Provide the (x, y) coordinate of the cell's center where the given text is located.  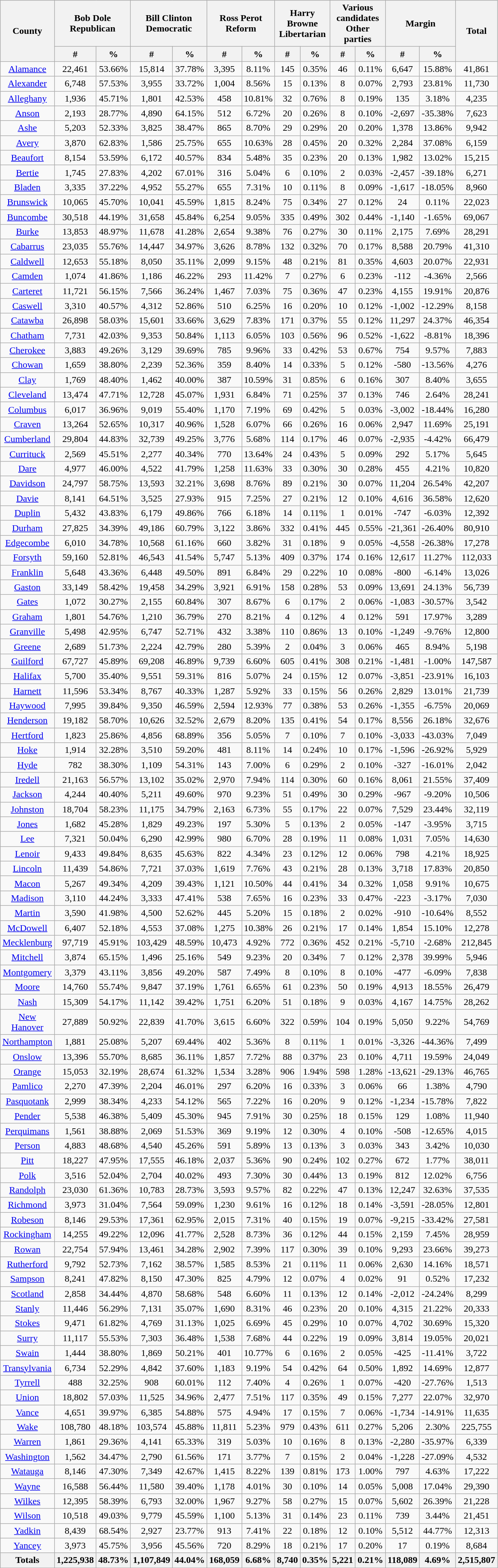
548 (224, 1294)
64.15% (190, 113)
14.75% (437, 1002)
-10.64% (437, 913)
112 (224, 1382)
61.36% (114, 1190)
4,553 (152, 928)
9.96% (258, 350)
69 (287, 409)
6.68% (258, 1560)
1.00% (370, 1472)
52.86% (190, 306)
58.68% (190, 1294)
-1,083 (402, 602)
5,008 (402, 1486)
-3,326 (402, 1042)
3,874 (75, 958)
4,141 (152, 1442)
8,740 (287, 1560)
5,602 (402, 1501)
48.73% (114, 1560)
-26.38% (437, 543)
Warren (27, 1442)
40.96% (190, 424)
5,512 (402, 1531)
45.56% (190, 1545)
56.44% (114, 1486)
11,297 (402, 321)
4,202 (152, 172)
0.86% (315, 631)
Total (476, 31)
77 (287, 706)
34.79% (190, 809)
8,154 (75, 158)
6,290 (152, 839)
39,273 (476, 1249)
50.21% (190, 1353)
335 (287, 217)
0.47% (370, 898)
25.75% (190, 143)
0.85% (315, 380)
5,648 (75, 572)
4,870 (152, 1294)
Carteret (27, 291)
3.77% (258, 1457)
145 (287, 69)
1,186 (152, 276)
356 (224, 735)
458 (224, 98)
11,730 (476, 84)
13,593 (152, 484)
6,734 (75, 1368)
12,247 (402, 1190)
7,162 (152, 1264)
21,739 (476, 691)
50.04% (114, 839)
-2,280 (402, 1442)
8.94% (437, 646)
Pasquotank (27, 1101)
Wilson (27, 1516)
Mitchell (27, 958)
32.28% (114, 750)
55.27% (190, 187)
Nash (27, 1002)
112,033 (476, 558)
8,061 (402, 780)
-3,033 (402, 735)
2.30% (437, 1427)
3.38% (258, 631)
4,856 (152, 735)
Hyde (27, 765)
27.83% (114, 172)
17,232 (476, 1279)
36.79% (190, 617)
-2.68% (437, 943)
2,378 (402, 958)
26,479 (476, 987)
6,385 (152, 1412)
Surry (27, 1338)
11.27% (437, 558)
59,160 (75, 558)
-477 (402, 972)
3,722 (476, 1353)
Scotland (27, 1294)
13.64% (258, 454)
575 (224, 1412)
3,698 (224, 484)
5.17% (437, 454)
-1,734 (402, 1412)
12,800 (476, 631)
69,067 (476, 217)
-420 (402, 1382)
Camden (27, 276)
-223 (402, 898)
4,651 (75, 1412)
2,630 (402, 1264)
-1,249 (402, 631)
402 (224, 1042)
8,960 (476, 187)
65.33% (190, 1442)
49.86% (190, 513)
12,392 (476, 513)
-13.56% (437, 365)
11.42% (258, 276)
Buncombe (27, 217)
11.63% (258, 469)
32 (287, 98)
40.34% (190, 454)
19,182 (75, 721)
57.03% (114, 1397)
32.19% (114, 1072)
39.42% (190, 1002)
9,779 (152, 1516)
5.68% (258, 439)
452 (342, 943)
19.05% (437, 1338)
34 (342, 883)
56,739 (476, 587)
15,309 (75, 1002)
81 (342, 261)
-1,355 (402, 706)
4,233 (152, 1101)
11,446 (75, 1308)
1,690 (224, 1308)
45.89% (114, 661)
5,538 (75, 1116)
52.65% (114, 424)
316 (224, 172)
49,186 (152, 528)
-14.91% (437, 1412)
1,170 (224, 409)
58.39% (114, 1501)
7.69% (437, 232)
0.56% (315, 335)
3.44% (437, 1516)
Wilkes (27, 1501)
-15.78% (437, 1101)
3,955 (152, 84)
9,847 (152, 987)
62.83% (114, 143)
-11.41% (437, 1353)
2,284 (402, 143)
598 (342, 1072)
0.76% (315, 98)
1,496 (152, 958)
2,970 (224, 780)
Wake (27, 1427)
6.70% (258, 839)
49 (342, 1397)
23.66% (437, 1249)
Richmond (27, 1205)
3,814 (402, 1338)
6,159 (476, 143)
45.84% (190, 217)
15,320 (476, 1323)
1,967 (224, 1501)
2,175 (402, 232)
2,069 (152, 1131)
5.30% (258, 824)
3,921 (224, 587)
10,473 (224, 943)
26 (287, 928)
6,339 (476, 1442)
49.60% (190, 795)
12,620 (476, 498)
9,942 (476, 128)
64.51% (114, 498)
56.29% (114, 1308)
48.68% (114, 1145)
Martin (27, 913)
30.69% (437, 1323)
4,315 (402, 1308)
Chatham (27, 335)
Edgecombe (27, 543)
11,204 (402, 484)
2,239 (152, 365)
1,210 (152, 617)
37.03% (190, 868)
21.22% (437, 1308)
834 (224, 158)
39.40% (190, 1486)
-18.05% (437, 187)
40 (287, 1220)
3,883 (75, 350)
1,931 (224, 395)
30,518 (75, 217)
47.41% (190, 898)
6,756 (476, 1175)
197 (224, 824)
0.59% (315, 1022)
58.70% (114, 721)
8.70% (258, 128)
49.25% (190, 439)
34.47% (114, 1457)
70 (342, 247)
61.32% (190, 1072)
6,172 (152, 158)
25.86% (114, 735)
343 (402, 1145)
302 (342, 217)
60.79% (190, 528)
19,458 (152, 587)
4.63% (437, 1472)
80,910 (476, 528)
Margin (420, 23)
6.18% (258, 513)
297 (224, 1086)
14,760 (75, 987)
7.76% (258, 868)
2,829 (402, 691)
46.59% (190, 706)
-1.65% (437, 217)
Bill ClintonDemocratic (169, 23)
-23.91% (437, 676)
1,074 (75, 276)
5.05% (258, 735)
-2,935 (402, 439)
6,254 (224, 217)
Rockingham (27, 1235)
Jackson (27, 795)
11,175 (152, 809)
40.33% (190, 691)
2,224 (152, 646)
865 (224, 128)
538 (224, 898)
11,678 (152, 232)
28,262 (476, 1002)
Franklin (27, 572)
35.40% (114, 676)
-508 (402, 1131)
18,396 (476, 335)
7,731 (75, 335)
-2,697 (402, 113)
52.36% (190, 365)
10,030 (476, 1145)
270 (224, 617)
13.86% (437, 128)
Vance (27, 1412)
41.54% (190, 558)
-580 (402, 365)
3,776 (224, 439)
1,287 (224, 691)
28,674 (152, 1072)
10,820 (476, 469)
Union (27, 1397)
8.53% (258, 1264)
39.97% (114, 1412)
1,751 (224, 1002)
97,719 (75, 943)
50 (342, 987)
68.54% (114, 1531)
39.69% (190, 350)
Montgomery (27, 972)
Bob DoleRepublican (93, 23)
59.31% (190, 676)
53.34% (114, 691)
7,349 (152, 1472)
12.93% (258, 706)
-27.09% (437, 1457)
Cumberland (27, 439)
46.18% (190, 1160)
18,571 (476, 1264)
7,995 (75, 706)
32.00% (190, 1501)
173 (342, 1472)
3,333 (152, 898)
58.23% (114, 809)
308 (342, 661)
9,353 (152, 335)
1,225,938 (75, 1560)
6,747 (152, 631)
104 (342, 1022)
28.73% (190, 1190)
28,959 (476, 1235)
891 (224, 572)
1,058 (402, 883)
43 (287, 868)
11,721 (75, 291)
4.79% (258, 1279)
4,015 (476, 1131)
2,477 (224, 1397)
4.94% (258, 1412)
-21,361 (402, 528)
5,206 (402, 1427)
118,089 (402, 1560)
10.38% (258, 928)
9.27% (258, 1501)
36 (287, 1235)
12,096 (152, 1235)
10,065 (75, 202)
15,814 (152, 69)
15,215 (476, 158)
168,059 (224, 1560)
20.07% (437, 261)
18,227 (75, 1160)
-9.76% (437, 631)
24,797 (75, 484)
4,500 (152, 913)
51.73% (114, 646)
913 (224, 1531)
Pamlico (27, 1086)
8.21% (258, 617)
21,163 (75, 780)
5.39% (258, 646)
3,593 (224, 1190)
37.19% (190, 987)
Orange (27, 1072)
61 (287, 987)
Davie (27, 498)
565 (224, 1101)
945 (224, 1116)
27.93% (190, 498)
39 (342, 1249)
-3,591 (402, 1205)
8.78% (258, 247)
Rowan (27, 1249)
Columbus (27, 409)
Sampson (27, 1279)
64 (342, 1368)
45.07% (190, 395)
29.36% (114, 1442)
11,940 (476, 1116)
7.49% (258, 972)
8,150 (152, 1279)
53.66% (114, 69)
5,946 (476, 958)
Caswell (27, 306)
4.69% (437, 1560)
915 (224, 498)
59.20% (190, 750)
Rutherford (27, 1264)
8,299 (476, 1294)
1,585 (224, 1264)
McDowell (27, 928)
212,845 (476, 943)
798 (402, 854)
89 (287, 484)
19.91% (437, 291)
-747 (402, 513)
40.40% (114, 795)
-1,596 (402, 750)
10,568 (152, 543)
4,842 (152, 1368)
45 (287, 1323)
10,041 (152, 202)
7.91% (258, 1116)
9,551 (152, 676)
1,378 (402, 128)
22.07% (437, 1397)
3,626 (224, 247)
2,037 (224, 1160)
26.18% (437, 721)
5,432 (75, 513)
2,042 (476, 765)
Anson (27, 113)
7,303 (152, 1338)
26,898 (75, 321)
4.34% (258, 854)
65.15% (114, 958)
46,765 (476, 1072)
23,030 (75, 1190)
8.20% (258, 721)
-30.57% (437, 602)
1,513 (476, 1382)
2,569 (75, 454)
1,534 (224, 1072)
28,291 (476, 232)
45.91% (114, 943)
5,409 (152, 1116)
4,890 (152, 113)
-1.00% (437, 661)
34.44% (114, 1294)
60.84% (190, 602)
14,630 (476, 839)
17.97% (437, 617)
3,110 (75, 898)
2,704 (152, 1175)
-9,215 (402, 1220)
12,395 (75, 1501)
29.53% (114, 1220)
3,129 (152, 350)
6.69% (258, 1323)
770 (224, 454)
1,619 (224, 868)
1,415 (224, 1472)
1,561 (75, 1131)
55.18% (114, 261)
-112 (402, 276)
Guilford (27, 661)
8,767 (152, 691)
2,999 (75, 1101)
1,004 (224, 84)
-9.20% (437, 795)
49.50% (190, 572)
12,877 (476, 1368)
1,025 (224, 1323)
21,228 (476, 1501)
34.78% (114, 543)
4,532 (476, 1457)
2,099 (224, 261)
Halifax (27, 676)
39.99% (437, 958)
13,264 (75, 424)
Burke (27, 232)
24,049 (476, 1057)
90 (287, 1160)
22,754 (75, 1249)
82 (287, 1190)
5.20% (258, 913)
22,461 (75, 69)
1,761 (224, 987)
8.56% (258, 84)
816 (224, 676)
37,535 (476, 1190)
7.03% (258, 291)
319 (224, 1442)
48 (287, 261)
4,522 (152, 469)
13.01% (437, 691)
36.58% (437, 498)
9,792 (75, 1264)
8.76% (258, 484)
8,684 (476, 1545)
4,711 (402, 1057)
-28.05% (437, 1205)
Pender (27, 1116)
49.34% (114, 883)
587 (224, 972)
3,718 (402, 868)
45.63% (190, 854)
3,655 (476, 380)
24.13% (437, 587)
17,555 (152, 1160)
6.05% (258, 335)
56.15% (114, 291)
38.88% (114, 1131)
720 (224, 1545)
45.71% (114, 98)
1.38% (437, 1086)
Robeson (27, 1220)
3,510 (152, 750)
Gates (27, 602)
5.04% (258, 172)
Ross PerotReform (241, 23)
465 (402, 646)
38.47% (190, 128)
91 (402, 1279)
41.86% (114, 276)
12,617 (402, 558)
Cherokee (27, 350)
13,026 (476, 572)
-3,851 (402, 676)
1,183 (224, 1368)
2,594 (224, 706)
6,017 (75, 409)
Durham (27, 528)
-1,481 (402, 661)
Ashe (27, 128)
8.31% (258, 1308)
54.12% (190, 1101)
1,869 (152, 1353)
129 (402, 1116)
1,829 (152, 824)
5,203 (75, 128)
15,053 (75, 1072)
60.01% (190, 1382)
1,562 (75, 1457)
8,241 (75, 1279)
43.36% (114, 572)
42.99% (190, 839)
3,395 (224, 69)
20,850 (476, 868)
67,727 (75, 661)
68.89% (190, 735)
8,158 (476, 306)
45.70% (114, 202)
4,167 (402, 1002)
46.89% (190, 661)
48.18% (114, 1427)
8,050 (152, 261)
1,861 (75, 1442)
0.67% (370, 350)
13,461 (152, 1249)
18,925 (476, 854)
53.59% (114, 158)
41.79% (190, 469)
4,883 (75, 1145)
10,783 (152, 1190)
Iredell (27, 780)
23.77% (190, 1531)
54,769 (476, 1022)
785 (224, 350)
5,050 (402, 1022)
3,525 (152, 498)
47.82% (114, 1279)
-4.36% (437, 276)
44.24% (114, 898)
143 (224, 765)
4.92% (258, 943)
Washington (27, 1457)
10.63% (258, 143)
Harnett (27, 691)
-967 (402, 795)
45.26% (190, 1145)
-800 (402, 572)
38.34% (114, 1101)
32,970 (476, 1397)
9,019 (152, 409)
Currituck (27, 454)
746 (402, 395)
1,936 (75, 98)
5,498 (75, 631)
4,616 (402, 498)
158 (287, 587)
6.25% (258, 306)
1,072 (75, 602)
8,635 (152, 854)
7.41% (258, 1531)
3,335 (75, 187)
2,193 (75, 113)
1,113 (224, 335)
3,629 (224, 321)
Randolph (27, 1190)
32.21% (190, 484)
66,479 (476, 439)
5,267 (75, 883)
33.66% (190, 321)
2,654 (224, 232)
24.37% (437, 321)
11,117 (75, 1338)
39.84% (114, 706)
38.57% (190, 1264)
605 (287, 661)
23.44% (437, 809)
26.39% (437, 1501)
1,462 (152, 380)
2,947 (402, 424)
322 (287, 1022)
42.67% (190, 1472)
Greene (27, 646)
54.86% (114, 868)
660 (224, 543)
4,790 (476, 1086)
Avery (27, 143)
812 (402, 1175)
22,931 (476, 261)
1.77% (437, 1160)
8.24% (258, 202)
36.48% (190, 1338)
7,838 (476, 972)
58.75% (114, 484)
2,902 (224, 1249)
7.25% (258, 498)
12,728 (152, 395)
Dare (27, 469)
16,588 (75, 1486)
11,811 (224, 1427)
4.01% (258, 1486)
102 (342, 1160)
16,103 (476, 676)
12,801 (476, 1205)
22,839 (152, 1022)
29,804 (75, 439)
Person (27, 1145)
-327 (402, 765)
Bladen (27, 187)
71 (287, 395)
57.94% (114, 1249)
Stokes (27, 1323)
14,255 (75, 1235)
Watauga (27, 1472)
110 (287, 631)
32,676 (476, 721)
9,433 (75, 854)
32.52% (190, 721)
61.56% (190, 1457)
10.81% (258, 98)
34.29% (190, 587)
55.40% (190, 409)
280 (224, 646)
22,023 (476, 202)
1,275 (224, 928)
52.29% (114, 1368)
-16.01% (437, 765)
10,518 (75, 1516)
55.53% (114, 1338)
11,596 (75, 691)
13,102 (152, 780)
Bertie (27, 172)
401 (224, 1353)
29,390 (476, 1486)
-6.14% (437, 572)
409 (287, 558)
103 (287, 335)
12,313 (476, 1531)
6.91% (258, 587)
3,615 (224, 1022)
34.97% (190, 247)
35.02% (190, 780)
1,528 (224, 424)
2,277 (152, 454)
1,031 (402, 839)
48.59% (190, 943)
2,163 (224, 809)
49.22% (114, 1235)
455 (402, 469)
46.38% (114, 1116)
58.03% (114, 321)
31,658 (152, 217)
7,822 (476, 1101)
50.84% (190, 335)
32.25% (114, 1382)
2,793 (402, 84)
5,645 (476, 454)
3.82% (258, 543)
69,208 (152, 661)
11,525 (152, 1397)
49.20% (190, 972)
54.76% (114, 617)
Catawba (27, 321)
7.51% (258, 1397)
-24.24% (437, 1294)
108,780 (75, 1427)
3,870 (75, 143)
8,552 (476, 913)
45.30% (190, 1116)
7,321 (75, 839)
980 (224, 839)
103,429 (152, 943)
1.08% (437, 1116)
20,021 (476, 1338)
512 (224, 113)
36.96% (114, 409)
Various candidatesOther parties (358, 23)
Cleveland (27, 395)
76 (287, 232)
32,119 (476, 809)
4,312 (152, 306)
Yancey (27, 1545)
47.39% (114, 1086)
Cabarrus (27, 247)
4,209 (152, 883)
54.17% (114, 1002)
3,956 (152, 1545)
13,474 (75, 395)
14.16% (437, 1264)
3.42% (437, 1145)
35.11% (190, 261)
2,270 (75, 1086)
7,049 (476, 735)
20,333 (476, 1308)
754 (402, 350)
-3,002 (402, 409)
-12.65% (437, 1131)
37,409 (476, 780)
33.72% (190, 84)
17.83% (437, 868)
5,221 (342, 1560)
57.53% (114, 84)
31.13% (190, 1323)
-6.09% (437, 972)
139 (287, 1472)
1,178 (224, 1486)
28,241 (476, 395)
42.79% (190, 646)
481 (224, 750)
-1,002 (402, 306)
1,467 (224, 291)
0.55% (370, 528)
Northampton (27, 1042)
20.79% (437, 247)
45.88% (190, 1427)
5,700 (75, 676)
7.72% (258, 1057)
6,793 (152, 1501)
Jones (27, 824)
41.98% (114, 913)
7,499 (476, 1042)
4,244 (75, 795)
0.38% (315, 706)
16,280 (476, 409)
-4,558 (402, 543)
19.59% (437, 1057)
5.07% (258, 676)
20,069 (476, 706)
7.19% (258, 409)
225,755 (476, 1427)
1,823 (75, 735)
6.73% (258, 809)
54.88% (190, 1412)
28.77% (114, 113)
6.65% (258, 987)
7.00% (258, 765)
5,929 (476, 750)
-4.42% (437, 439)
Madison (27, 898)
12.02% (437, 1175)
9,350 (152, 706)
Graham (27, 617)
387 (224, 380)
369 (224, 1131)
New Hanover (27, 1022)
42.03% (114, 335)
7,030 (476, 898)
52.04% (114, 1175)
6,647 (402, 69)
5,198 (476, 646)
1,100 (224, 1516)
970 (224, 795)
Onslow (27, 1057)
Granville (27, 631)
3,715 (476, 824)
510 (224, 306)
-3.17% (437, 898)
7,623 (476, 113)
7,883 (476, 350)
147,587 (476, 661)
Harry BrowneLibertarian (302, 23)
47.71% (114, 395)
-18.44% (437, 409)
55.74% (114, 987)
1,107,849 (152, 1560)
54.31% (190, 765)
6,179 (152, 513)
11,580 (152, 1486)
Perquimans (27, 1131)
32,739 (152, 439)
797 (402, 1472)
2,566 (476, 276)
10,626 (152, 721)
6,448 (152, 572)
4,155 (402, 291)
26.54% (437, 484)
8,556 (402, 721)
Hoke (27, 750)
-1,140 (402, 217)
4,769 (152, 1323)
0.81% (315, 1472)
25,191 (476, 424)
44.83% (114, 439)
-3.95% (437, 824)
1,109 (152, 765)
35.07% (190, 1308)
21,451 (476, 1516)
2,528 (224, 1235)
3,310 (75, 306)
5.92% (258, 691)
8,439 (75, 1531)
58 (287, 1501)
59.09% (190, 1205)
4,235 (476, 98)
18,802 (75, 1397)
1,444 (75, 1353)
6,748 (75, 84)
42.53% (190, 98)
47.95% (114, 1160)
2,927 (152, 1531)
8.67% (258, 602)
2.64% (437, 395)
Lenoir (27, 854)
Lee (27, 839)
739 (402, 1516)
3,122 (224, 528)
-6.03% (437, 513)
1,682 (75, 824)
42,207 (476, 484)
772 (287, 943)
7,566 (152, 291)
Wayne (27, 1486)
-1,617 (402, 187)
13,691 (402, 587)
3.28% (258, 1072)
7.94% (258, 780)
3,825 (152, 128)
41,310 (476, 247)
8,685 (152, 1057)
611 (342, 1427)
17,278 (476, 543)
44.77% (437, 1531)
-425 (402, 1353)
4,276 (476, 365)
46.22% (190, 276)
1,854 (402, 928)
-27.76% (437, 1382)
Mecklenburg (27, 943)
Beaufort (27, 158)
0.45% (315, 143)
1.94% (315, 1072)
58.42% (114, 587)
493 (224, 1175)
52.62% (190, 913)
0.50% (370, 1368)
9.22% (437, 1022)
52.73% (114, 1264)
1,982 (402, 158)
Davidson (27, 484)
-1,228 (402, 1457)
5.89% (258, 1145)
11,439 (75, 868)
Swain (27, 1353)
-13,621 (402, 1072)
61.16% (190, 543)
Caldwell (27, 261)
12,278 (476, 928)
69.44% (190, 1042)
488 (75, 1382)
Tyrrell (27, 1382)
1,815 (224, 202)
5,211 (152, 795)
-1,622 (402, 335)
Transylvania (27, 1368)
1,914 (75, 750)
6,271 (476, 172)
17,361 (152, 1220)
48.97% (114, 232)
3,856 (152, 972)
56.57% (114, 780)
5.23% (258, 1427)
9.61% (258, 1205)
52.18% (114, 928)
44.04% (190, 1560)
6,407 (75, 928)
Henderson (27, 721)
1,881 (75, 1042)
Macon (27, 883)
41.77% (190, 1235)
20,876 (476, 291)
38.30% (114, 765)
34.39% (114, 528)
1,892 (402, 1368)
37.78% (190, 69)
46,543 (152, 558)
2,679 (224, 721)
41.28% (190, 232)
Alexander (27, 84)
822 (224, 854)
4,603 (402, 261)
549 (224, 958)
4,952 (152, 187)
62.95% (190, 1220)
9,293 (402, 1249)
-33.42% (437, 1220)
23,035 (75, 247)
21.55% (437, 780)
41.70% (190, 1022)
-8.81% (437, 335)
1.28% (370, 1072)
979 (287, 1427)
10,317 (152, 424)
7,131 (152, 1308)
-35.97% (437, 1442)
48.40% (114, 380)
13,853 (75, 232)
906 (287, 1072)
-12.29% (437, 306)
96 (342, 335)
359 (224, 365)
9.91% (437, 883)
46.00% (114, 469)
21 (287, 1264)
Gaston (27, 587)
15.88% (437, 69)
Haywood (27, 706)
1,857 (224, 1057)
1,745 (75, 172)
37.60% (190, 1368)
Duplin (27, 513)
45.75% (114, 1545)
3,379 (75, 972)
55.76% (114, 247)
88 (287, 1057)
5,747 (224, 558)
-147 (402, 824)
40.02% (190, 1175)
Lincoln (27, 868)
37.22% (114, 187)
7,721 (152, 868)
34.96% (190, 1397)
55.70% (114, 1057)
35 (287, 158)
Brunswick (27, 202)
41,861 (476, 69)
4,977 (75, 469)
27,889 (75, 1022)
6.07% (258, 424)
8.29% (258, 1545)
32.63% (437, 1190)
8.73% (258, 1235)
Alamance (27, 69)
6,010 (75, 543)
43.83% (114, 513)
11,635 (476, 1412)
37 (342, 395)
332 (287, 528)
14,447 (152, 247)
30.27% (114, 602)
42.95% (114, 631)
49.26% (114, 350)
10.50% (258, 883)
27,581 (476, 1220)
2,204 (152, 1086)
-29.13% (437, 1072)
4,913 (402, 987)
7.83% (258, 321)
36.11% (190, 1057)
1,538 (224, 1338)
39.43% (190, 883)
10.59% (258, 380)
292 (402, 454)
45.28% (114, 824)
7.30% (258, 1175)
52.33% (114, 128)
Craven (27, 424)
7.40% (258, 1382)
7.65% (258, 898)
34.28% (190, 1249)
Chowan (27, 365)
3.86% (258, 528)
3,516 (75, 1175)
13.02% (437, 158)
432 (224, 631)
3,289 (476, 617)
766 (224, 513)
-1,234 (402, 1101)
Forsyth (27, 558)
11.69% (437, 424)
672 (402, 1160)
18,704 (75, 809)
52.81% (114, 558)
9.38% (258, 232)
49.23% (190, 824)
1,230 (224, 1205)
-26.40% (437, 528)
2,689 (75, 646)
-6.75% (437, 706)
8,588 (402, 247)
Totals (27, 1560)
11,142 (152, 1002)
3,590 (75, 913)
-2,457 (402, 172)
-44.36% (437, 1042)
18.55% (437, 987)
782 (75, 765)
7,529 (402, 809)
10.77% (258, 1353)
7,277 (402, 1397)
Johnston (27, 809)
25.08% (114, 1042)
67.01% (190, 172)
7.68% (258, 1338)
31.04% (114, 1205)
1,769 (75, 380)
56 (342, 691)
293 (224, 276)
50.92% (114, 1022)
908 (152, 1382)
7.05% (437, 839)
2,790 (152, 1457)
36.24% (190, 291)
Yadkin (27, 1531)
7.39% (258, 1249)
Moore (27, 987)
1,586 (152, 143)
4,540 (152, 1145)
Hertford (27, 735)
7.45% (437, 1235)
17.04% (437, 1486)
County (27, 31)
2,858 (75, 1294)
33,149 (75, 587)
-910 (402, 913)
49.84% (114, 854)
5.03% (258, 1442)
25.16% (190, 958)
2,515,807 (476, 1560)
Stanly (27, 1308)
174 (342, 558)
103,574 (152, 1427)
-5,710 (402, 943)
-2,012 (402, 1294)
40.00% (190, 380)
Pitt (27, 1160)
9,739 (224, 661)
1,659 (75, 365)
132 (287, 247)
15.10% (437, 928)
49.03% (114, 1516)
9.15% (258, 261)
7.22% (258, 1101)
3,542 (476, 602)
46,354 (476, 321)
17,222 (476, 1472)
Alleghany (27, 98)
825 (224, 1279)
43.11% (114, 972)
46.01% (190, 1086)
2,159 (402, 1235)
1,121 (224, 883)
10,506 (476, 795)
44.19% (114, 217)
51.53% (190, 1131)
Clay (27, 380)
-39.18% (437, 172)
52.71% (190, 631)
1,258 (224, 469)
-35.38% (437, 113)
8.22% (258, 1472)
2,155 (152, 602)
4,702 (402, 1323)
9.05% (258, 217)
15,601 (152, 321)
3.18% (437, 98)
38,011 (476, 1160)
13,396 (75, 1057)
9,471 (75, 1323)
5,207 (152, 1042)
-26.92% (437, 750)
8,141 (75, 498)
6.72% (258, 113)
45.51% (114, 454)
-43.03% (437, 735)
7,564 (152, 1205)
27,825 (75, 528)
5.48% (258, 158)
61.82% (114, 1323)
60 (342, 780)
23.81% (437, 84)
2,015 (224, 1220)
12,653 (75, 261)
10,675 (476, 883)
Polk (27, 1175)
14.69% (437, 1368)
